Locate the cell with the specified text and output its (x, y) center coordinate. 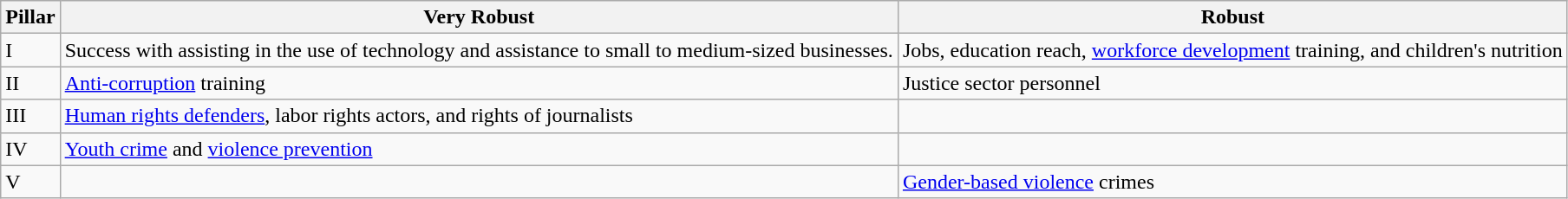
Human rights defenders, labor rights actors, and rights of journalists (479, 116)
V (30, 182)
Justice sector personnel (1232, 83)
IV (30, 149)
Very Robust (479, 17)
II (30, 83)
III (30, 116)
Youth crime and violence prevention (479, 149)
Pillar (30, 17)
Anti-corruption training (479, 83)
Gender-based violence crimes (1232, 182)
Success with assisting in the use of technology and assistance to small to medium-sized businesses. (479, 50)
I (30, 50)
Jobs, education reach, workforce development training, and children's nutrition (1232, 50)
Robust (1232, 17)
